From the cell containing the given text, extract its center point as (x, y) coordinate. 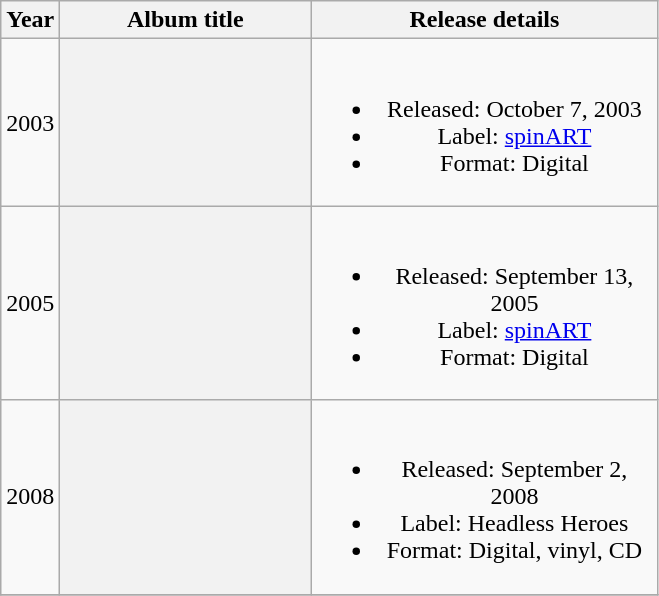
2003 (30, 122)
Released: September 13, 2005Label: spinARTFormat: Digital (484, 303)
2005 (30, 303)
Released: September 2, 2008Label: Headless HeroesFormat: Digital, vinyl, CD (484, 497)
Album title (186, 20)
Year (30, 20)
2008 (30, 497)
Release details (484, 20)
Released: October 7, 2003Label: spinARTFormat: Digital (484, 122)
